Search for the cell housing the specified text and yield its [x, y] center coordinate. 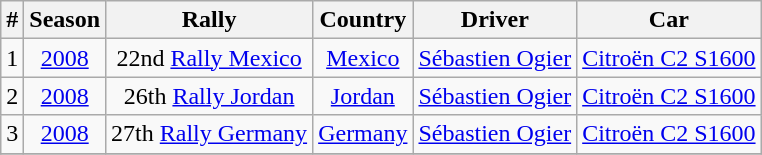
Jordan [363, 96]
2 [12, 96]
# [12, 20]
Mexico [363, 58]
Season [65, 20]
1 [12, 58]
27th Rally Germany [210, 134]
26th Rally Jordan [210, 96]
Country [363, 20]
Car [669, 20]
22nd Rally Mexico [210, 58]
Germany [363, 134]
Rally [210, 20]
3 [12, 134]
Driver [495, 20]
